Capture the cell that displays the provided text and extract its [X, Y] central coordinate. 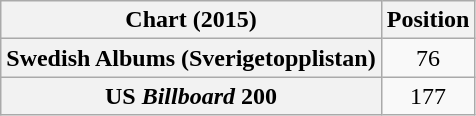
Swedish Albums (Sverigetopplistan) [191, 58]
US Billboard 200 [191, 96]
177 [428, 96]
Position [428, 20]
76 [428, 58]
Chart (2015) [191, 20]
